Find where the given text appears and provide that cell's center as [X, Y] coordinate. 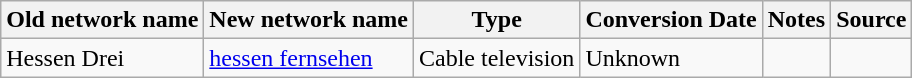
Source [872, 20]
Unknown [671, 58]
Type [497, 20]
Hessen Drei [102, 58]
Old network name [102, 20]
New network name [309, 20]
hessen fernsehen [309, 58]
Notes [796, 20]
Cable television [497, 58]
Conversion Date [671, 20]
